From the cell containing the given text, extract its center point as (X, Y) coordinate. 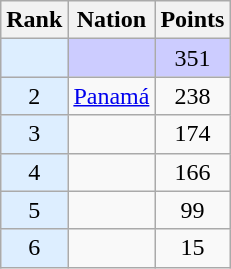
3 (34, 134)
4 (34, 172)
Panamá (112, 96)
174 (192, 134)
166 (192, 172)
15 (192, 248)
238 (192, 96)
Nation (112, 20)
5 (34, 210)
Rank (34, 20)
Points (192, 20)
99 (192, 210)
351 (192, 58)
6 (34, 248)
2 (34, 96)
